Extract the [X, Y] coordinate from the center of the cell holding the provided text.  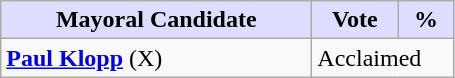
Mayoral Candidate [156, 20]
Paul Klopp (X) [156, 58]
Acclaimed [383, 58]
Vote [355, 20]
% [426, 20]
